Detect which cell encompasses the target text, then output its [x, y] center coordinate. 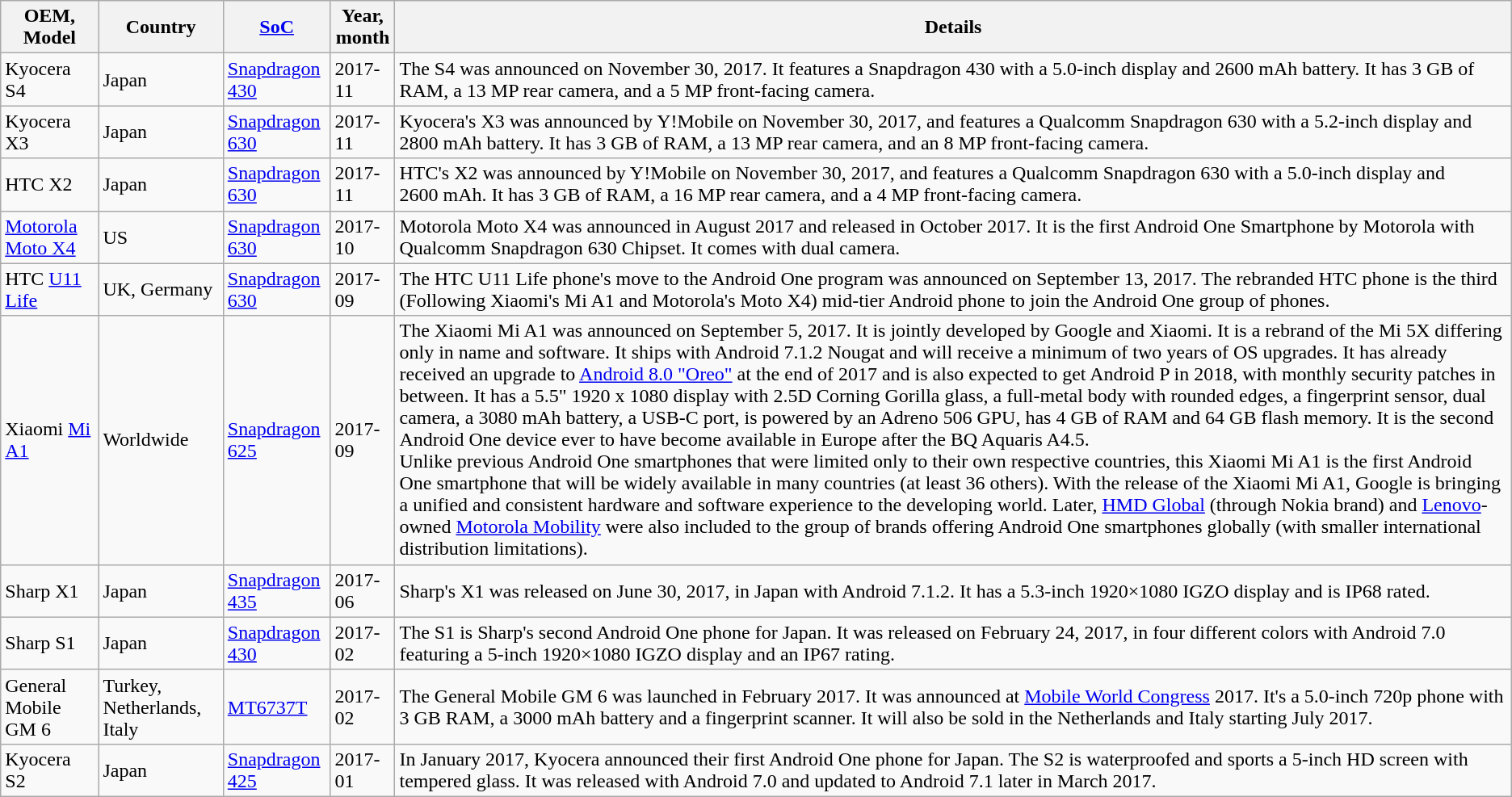
Snapdragon 435 [276, 591]
Xiaomi Mi A1 [50, 440]
HTC U11 Life [50, 289]
OEM, Model [50, 27]
UK, Germany [161, 289]
Details [953, 27]
HTC X2 [50, 184]
Sharp X1 [50, 591]
Kyocera S4 [50, 79]
2017-10 [363, 237]
SoC [276, 27]
2017-01 [363, 770]
Snapdragon 425 [276, 770]
Kyocera S2 [50, 770]
Year,month [363, 27]
Sharp S1 [50, 643]
Worldwide [161, 440]
Snapdragon 625 [276, 440]
Motorola Moto X4 [50, 237]
Country [161, 27]
Turkey, Netherlands, Italy [161, 707]
MT6737T [276, 707]
Kyocera X3 [50, 132]
General Mobile GM 6 [50, 707]
2017-06 [363, 591]
US [161, 237]
Sharp's X1 was released on June 30, 2017, in Japan with Android 7.1.2. It has a 5.3-inch 1920×1080 IGZO display and is IP68 rated. [953, 591]
